Return [X, Y] of the center of cell containing provided text 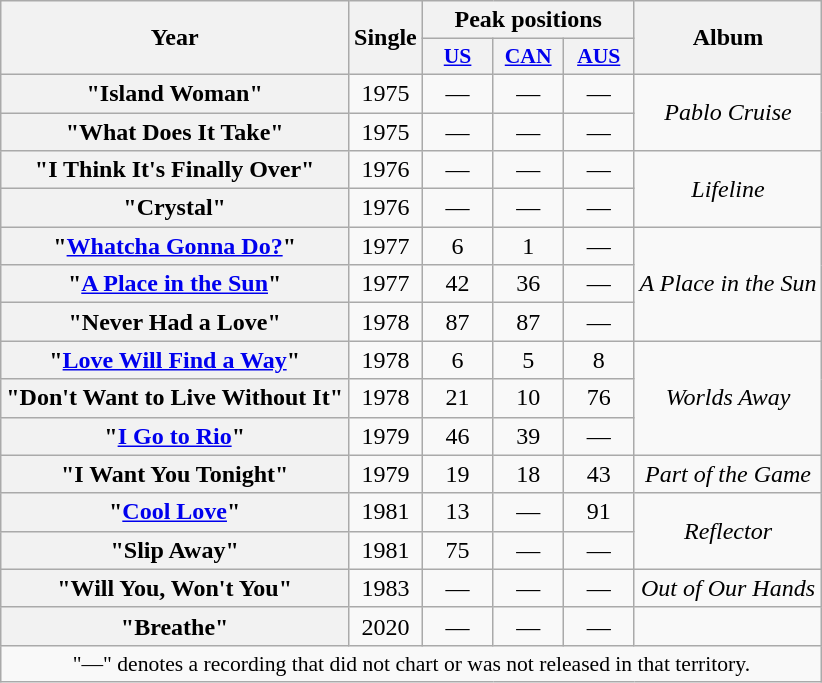
"I Think It's Finally Over" [175, 170]
Peak positions [528, 20]
1 [528, 246]
42 [458, 284]
"Crystal" [175, 208]
Single [386, 38]
CAN [528, 57]
"Island Woman" [175, 93]
43 [598, 474]
91 [598, 512]
Part of the Game [728, 474]
Out of Our Hands [728, 588]
1983 [386, 588]
"Cool Love" [175, 512]
Reflector [728, 531]
"I Go to Rio" [175, 436]
"Love Will Find a Way" [175, 360]
75 [458, 550]
A Place in the Sun [728, 284]
"Whatcha Gonna Do?" [175, 246]
Year [175, 38]
46 [458, 436]
AUS [598, 57]
"I Want You Tonight" [175, 474]
Pablo Cruise [728, 112]
"A Place in the Sun" [175, 284]
"What Does It Take" [175, 131]
21 [458, 398]
Lifeline [728, 189]
"Never Had a Love" [175, 322]
76 [598, 398]
2020 [386, 626]
"Don't Want to Live Without It" [175, 398]
10 [528, 398]
"Slip Away" [175, 550]
US [458, 57]
"—" denotes a recording that did not chart or was not released in that territory. [412, 663]
"Breathe" [175, 626]
"Will You, Won't You" [175, 588]
19 [458, 474]
5 [528, 360]
36 [528, 284]
8 [598, 360]
Worlds Away [728, 398]
Album [728, 38]
13 [458, 512]
39 [528, 436]
18 [528, 474]
